From the cell containing the given text, extract its center point as [x, y] coordinate. 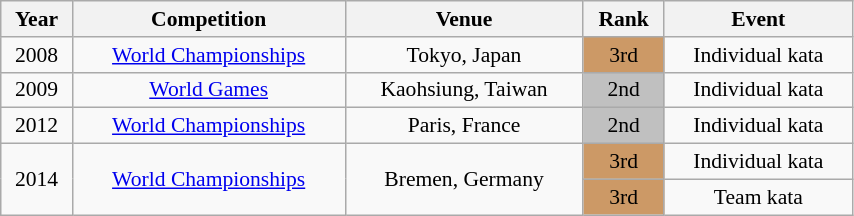
Competition [208, 19]
Rank [624, 19]
Year [37, 19]
Event [758, 19]
2009 [37, 90]
Team kata [758, 197]
Venue [464, 19]
2008 [37, 55]
2014 [37, 180]
World Games [208, 90]
Bremen, Germany [464, 180]
Kaohsiung, Taiwan [464, 90]
Paris, France [464, 126]
2012 [37, 126]
Tokyo, Japan [464, 55]
